Output the (X, Y) coordinate of the center of the cell containing the given text.  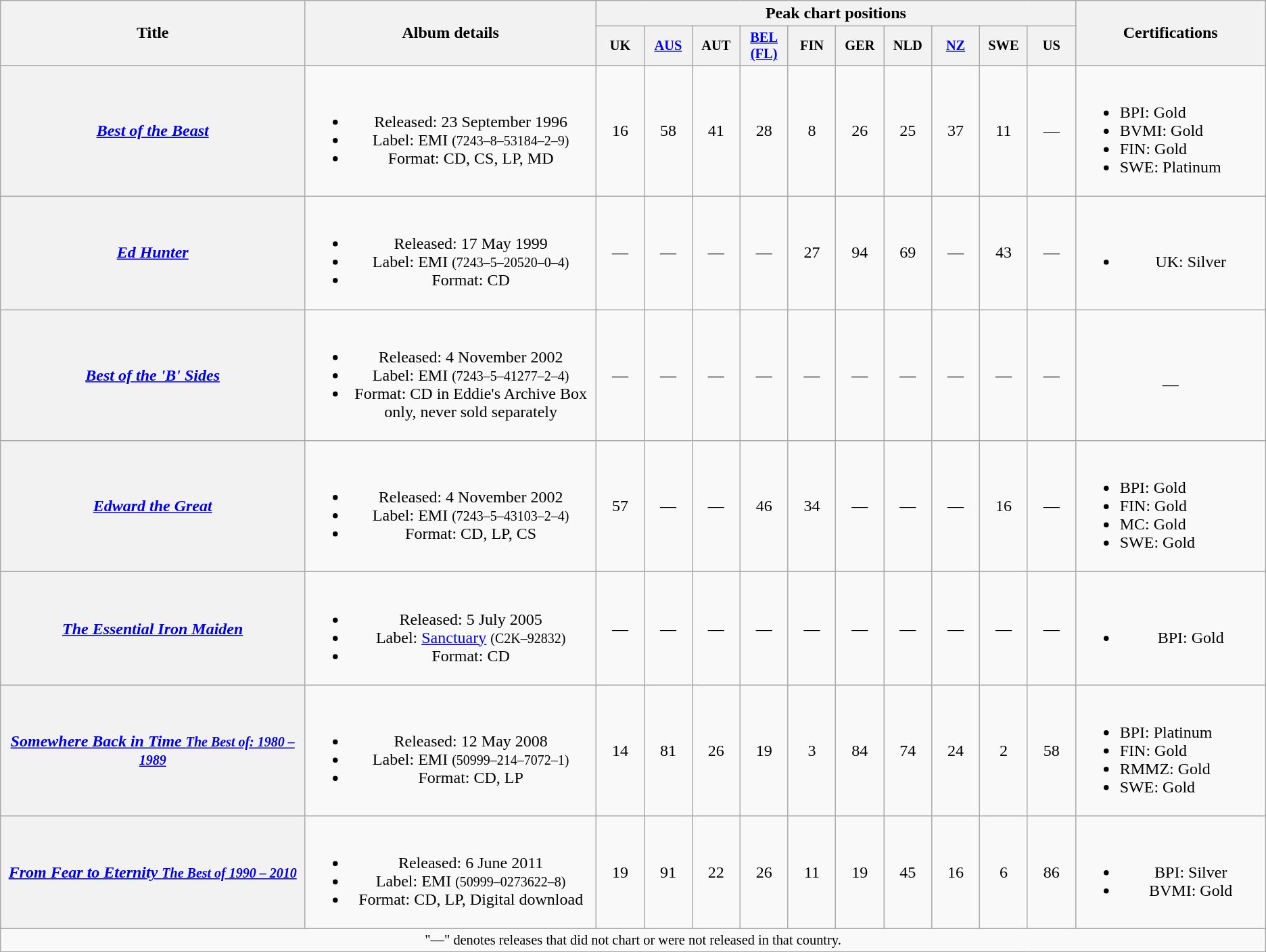
69 (908, 253)
NLD (908, 46)
81 (668, 751)
BPI: Gold (1170, 629)
34 (812, 506)
Certifications (1170, 33)
74 (908, 751)
AUT (716, 46)
46 (764, 506)
86 (1051, 872)
BEL (FL) (764, 46)
BPI: SilverBVMI: Gold (1170, 872)
Edward the Great (153, 506)
37 (956, 130)
25 (908, 130)
24 (956, 751)
43 (1004, 253)
Best of the Beast (153, 130)
45 (908, 872)
From Fear to Eternity The Best of 1990 – 2010 (153, 872)
NZ (956, 46)
Somewhere Back in Time The Best of: 1980 – 1989 (153, 751)
Released: 12 May 2008Label: EMI (50999–214–7072–1)Format: CD, LP (450, 751)
Title (153, 33)
14 (621, 751)
91 (668, 872)
"—" denotes releases that did not chart or were not released in that country. (633, 941)
Best of the 'B' Sides (153, 375)
Released: 6 June 2011Label: EMI (50999–0273622–8)Format: CD, LP, Digital download (450, 872)
Ed Hunter (153, 253)
GER (860, 46)
Released: 4 November 2002Label: EMI (7243–5–41277–2–4)Format: CD in Eddie's Archive Box only, never sold separately (450, 375)
UK (621, 46)
BPI: GoldFIN: GoldMC: GoldSWE: Gold (1170, 506)
84 (860, 751)
6 (1004, 872)
BPI: GoldBVMI: GoldFIN: GoldSWE: Platinum (1170, 130)
FIN (812, 46)
UK: Silver (1170, 253)
57 (621, 506)
3 (812, 751)
94 (860, 253)
BPI: PlatinumFIN: GoldRMMZ: GoldSWE: Gold (1170, 751)
Released: 17 May 1999Label: EMI (7243–5–20520–0–4)Format: CD (450, 253)
Released: 5 July 2005Label: Sanctuary (C2K–92832)Format: CD (450, 629)
US (1051, 46)
Album details (450, 33)
22 (716, 872)
28 (764, 130)
Released: 4 November 2002Label: EMI (7243–5–43103–2–4)Format: CD, LP, CS (450, 506)
SWE (1004, 46)
Peak chart positions (836, 14)
8 (812, 130)
27 (812, 253)
2 (1004, 751)
AUS (668, 46)
41 (716, 130)
Released: 23 September 1996Label: EMI (7243–8–53184–2–9)Format: CD, CS, LP, MD (450, 130)
The Essential Iron Maiden (153, 629)
